Return [x, y] of the center of cell containing provided text 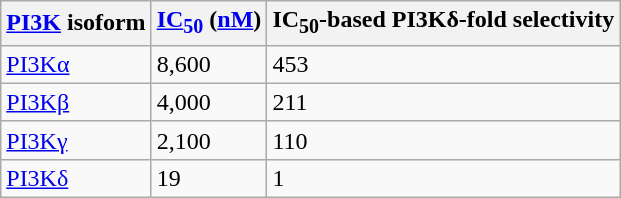
IC50-based PI3Kδ-fold selectivity [444, 23]
4,000 [209, 102]
PI3K isoform [76, 23]
8,600 [209, 64]
2,100 [209, 140]
IC50 (nM) [209, 23]
PI3Kγ [76, 140]
1 [444, 178]
PI3Kα [76, 64]
110 [444, 140]
19 [209, 178]
211 [444, 102]
PI3Kβ [76, 102]
PI3Kδ [76, 178]
453 [444, 64]
